Locate the cell with the specified text and output its (X, Y) center coordinate. 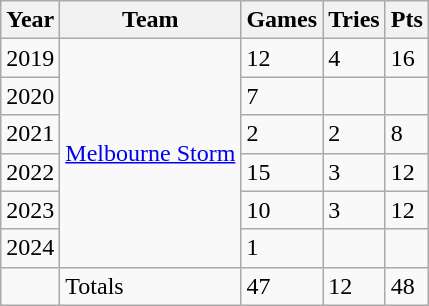
8 (406, 134)
15 (282, 172)
Team (150, 20)
1 (282, 248)
Tries (354, 20)
47 (282, 286)
4 (354, 58)
2022 (30, 172)
48 (406, 286)
Games (282, 20)
7 (282, 96)
2019 (30, 58)
2023 (30, 210)
Melbourne Storm (150, 153)
Year (30, 20)
16 (406, 58)
2024 (30, 248)
10 (282, 210)
2020 (30, 96)
Pts (406, 20)
2021 (30, 134)
Totals (150, 286)
